Locate the cell with the specified text and output its (x, y) center coordinate. 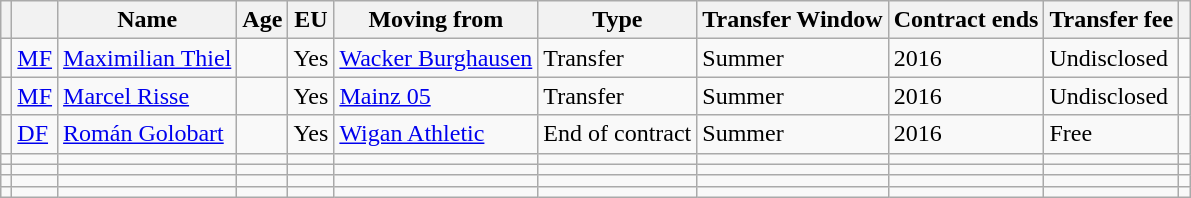
Wacker Burghausen (436, 58)
Transfer fee (1112, 20)
EU (311, 20)
DF (35, 134)
Type (618, 20)
Name (148, 20)
Maximilian Thiel (148, 58)
Mainz 05 (436, 96)
End of contract (618, 134)
Moving from (436, 20)
Wigan Athletic (436, 134)
Transfer Window (792, 20)
Age (262, 20)
Román Golobart (148, 134)
Free (1112, 134)
Contract ends (966, 20)
Marcel Risse (148, 96)
